Return [X, Y] of the center of cell containing provided text 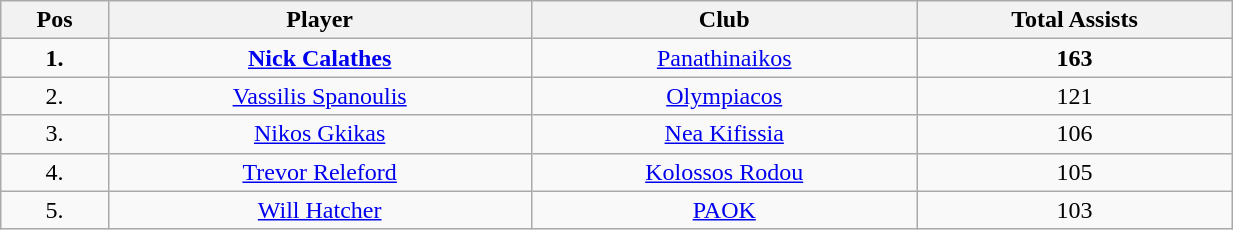
2. [55, 96]
Club [724, 20]
Trevor Releford [320, 172]
Vassilis Spanoulis [320, 96]
106 [1074, 134]
103 [1074, 210]
Player [320, 20]
Olympiacos [724, 96]
Panathinaikos [724, 58]
121 [1074, 96]
Kolossos Rodou [724, 172]
Nea Kifissia [724, 134]
1. [55, 58]
Nikos Gkikas [320, 134]
PAOK [724, 210]
3. [55, 134]
105 [1074, 172]
5. [55, 210]
Will Hatcher [320, 210]
Total Assists [1074, 20]
4. [55, 172]
163 [1074, 58]
Pos [55, 20]
Nick Calathes [320, 58]
